Determine the (X, Y) coordinate at the center of the cell enclosing the given text.  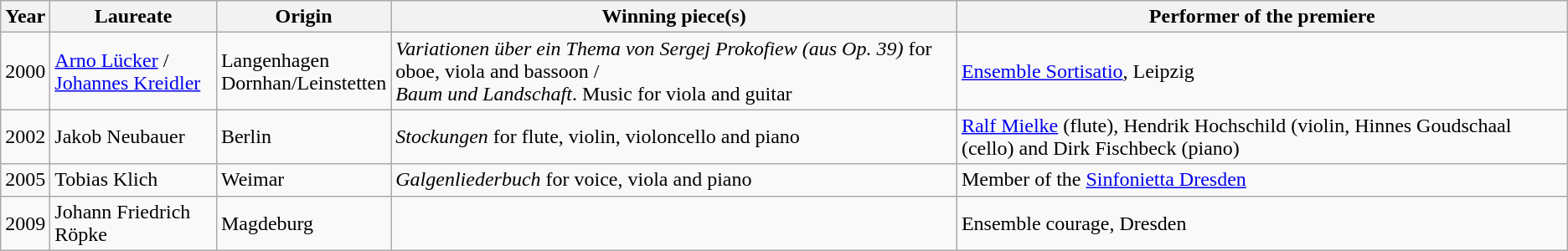
Johann Friedrich Röpke (134, 223)
Stockungen for flute, violin, violoncello and piano (674, 137)
Ralf Mielke (flute), Hendrik Hochschild (violin, Hinnes Goudschaal (cello) and Dirk Fischbeck (piano) (1261, 137)
Variationen über ein Thema von Sergej Prokofiew (aus Op. 39) for oboe, viola and bassoon / Baum und Landschaft. Music for viola and guitar (674, 71)
Berlin (303, 137)
2005 (25, 180)
Arno Lücker / Johannes Kreidler (134, 71)
Winning piece(s) (674, 17)
Magdeburg (303, 223)
2009 (25, 223)
Langenhagen Dornhan/Leinstetten (303, 71)
2000 (25, 71)
Performer of the premiere (1261, 17)
Weimar (303, 180)
Ensemble Sortisatio, Leipzig (1261, 71)
Galgenliederbuch for voice, viola and piano (674, 180)
2002 (25, 137)
Laureate (134, 17)
Ensemble courage, Dresden (1261, 223)
Member of the Sinfonietta Dresden (1261, 180)
Origin (303, 17)
Tobias Klich (134, 180)
Jakob Neubauer (134, 137)
Year (25, 17)
